Find where the given text appears and provide that cell's center as (X, Y) coordinate. 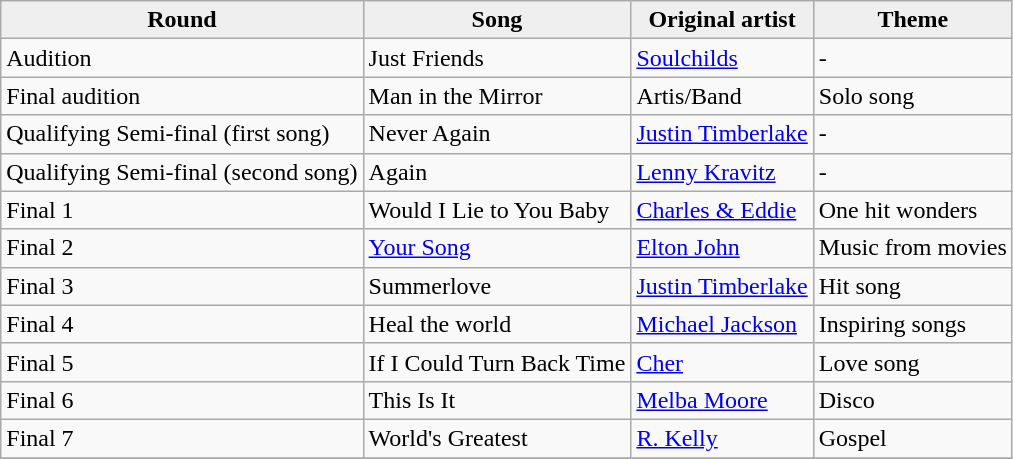
Man in the Mirror (497, 96)
Song (497, 20)
Disco (912, 400)
Theme (912, 20)
Final audition (182, 96)
Melba Moore (722, 400)
Hit song (912, 286)
Lenny Kravitz (722, 172)
Elton John (722, 248)
R. Kelly (722, 438)
Michael Jackson (722, 324)
This Is It (497, 400)
Never Again (497, 134)
Round (182, 20)
Music from movies (912, 248)
Soulchilds (722, 58)
Would I Lie to You Baby (497, 210)
Charles & Eddie (722, 210)
Final 5 (182, 362)
Just Friends (497, 58)
Again (497, 172)
Gospel (912, 438)
One hit wonders (912, 210)
Your Song (497, 248)
Final 2 (182, 248)
Solo song (912, 96)
Final 4 (182, 324)
Final 7 (182, 438)
If I Could Turn Back Time (497, 362)
Summerlove (497, 286)
Final 3 (182, 286)
Qualifying Semi-final (second song) (182, 172)
World's Greatest (497, 438)
Original artist (722, 20)
Artis/Band (722, 96)
Cher (722, 362)
Heal the world (497, 324)
Inspiring songs (912, 324)
Qualifying Semi-final (first song) (182, 134)
Audition (182, 58)
Final 1 (182, 210)
Final 6 (182, 400)
Love song (912, 362)
